Pinpoint the cell where the given text exists, returning its [x, y] midpoint coordinate. 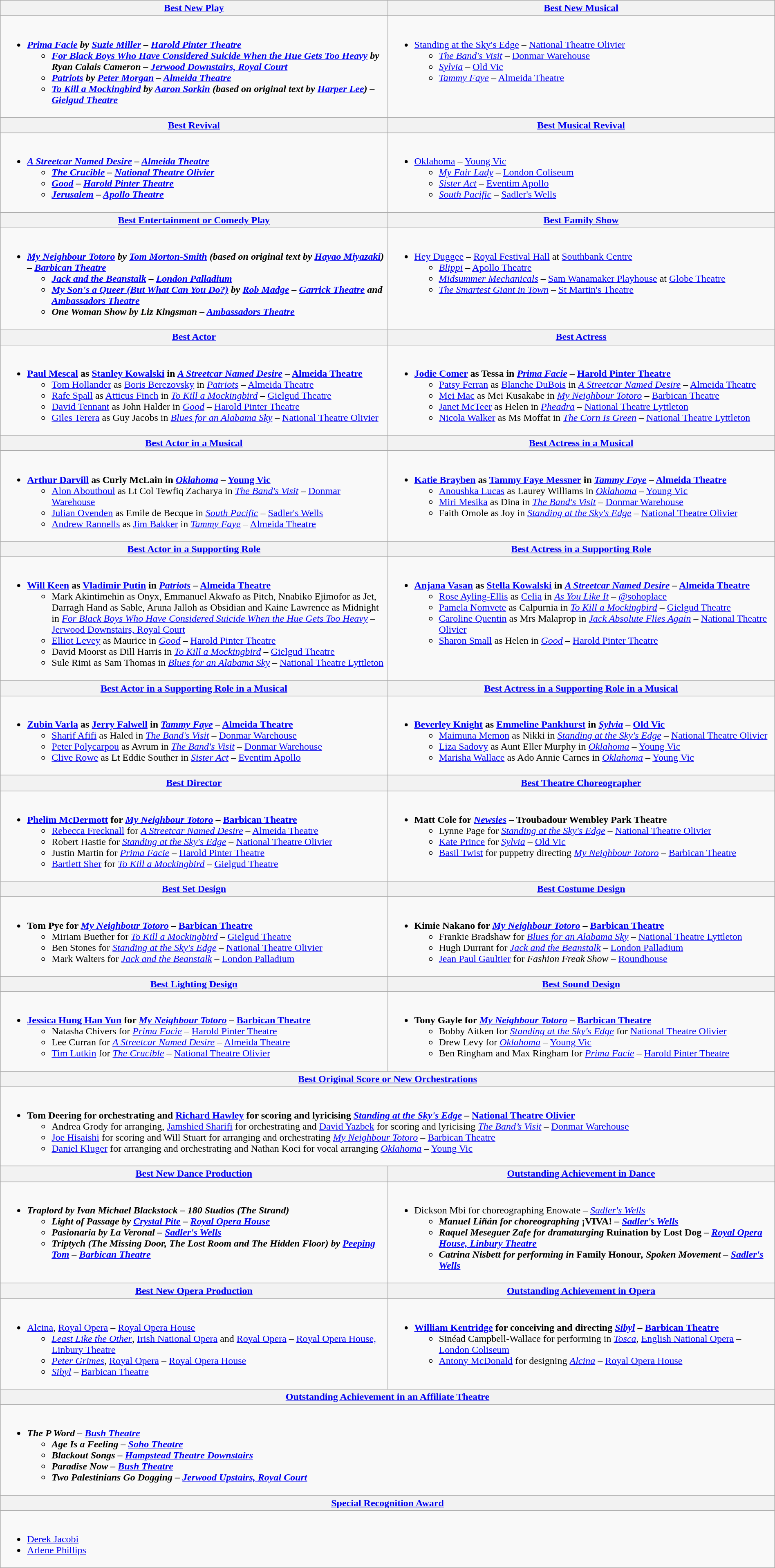
A Streetcar Named Desire – Almeida TheatreThe Crucible – National Theatre OlivierGood – Harold Pinter TheatreJerusalem – Apollo Theatre [194, 173]
Best Actor in a Supporting Role [194, 549]
Best Sound Design [581, 984]
Best New Opera Production [194, 1291]
Outstanding Achievement in Opera [581, 1291]
Derek JacobiArlene Phillips [387, 1539]
Best New Dance Production [194, 1174]
Best New Play [194, 8]
Best Director [194, 783]
Best Revival [194, 125]
Best Lighting Design [194, 984]
Best Actress in a Supporting Role [581, 549]
Standing at the Sky's Edge – National Theatre OlivierThe Band's Visit – Donmar WarehouseSylvia – Old VicTammy Faye – Almeida Theatre [581, 67]
Best Theatre Choreographer [581, 783]
Special Recognition Award [387, 1503]
Best Set Design [194, 889]
Best Actress in a Supporting Role in a Musical [581, 688]
Best Actress in a Musical [581, 443]
Oklahoma – Young VicMy Fair Lady – London ColiseumSister Act – Eventim ApolloSouth Pacific – Sadler's Wells [581, 173]
Outstanding Achievement in an Affiliate Theatre [387, 1397]
Best Family Show [581, 220]
Best Actress [581, 337]
Outstanding Achievement in Dance [581, 1174]
Best Actor [194, 337]
Best New Musical [581, 8]
Best Actor in a Supporting Role in a Musical [194, 688]
Best Actor in a Musical [194, 443]
Best Original Score or New Orchestrations [387, 1079]
Best Entertainment or Comedy Play [194, 220]
Best Costume Design [581, 889]
Best Musical Revival [581, 125]
